Detect which cell encompasses the target text, then output its (X, Y) center coordinate. 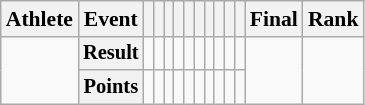
Final (274, 19)
Athlete (40, 19)
Rank (334, 19)
Points (111, 87)
Result (111, 54)
Event (111, 19)
